Determine the [X, Y] coordinate at the center of the cell enclosing the given text.  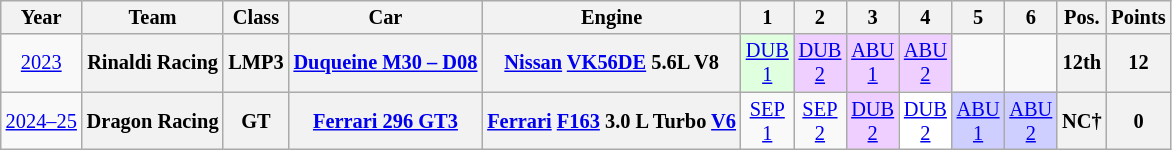
LMP3 [256, 63]
4 [926, 17]
Rinaldi Racing [153, 63]
SEP1 [768, 121]
2023 [42, 63]
Ferrari F163 3.0 L Turbo V6 [612, 121]
SEP2 [820, 121]
Duqueine M30 – D08 [386, 63]
Nissan VK56DE 5.6L V8 [612, 63]
12 [1138, 63]
Pos. [1082, 17]
Points [1138, 17]
3 [872, 17]
Car [386, 17]
Year [42, 17]
NC† [1082, 121]
Ferrari 296 GT3 [386, 121]
Team [153, 17]
2024–25 [42, 121]
Engine [612, 17]
2 [820, 17]
0 [1138, 121]
5 [978, 17]
12th [1082, 63]
1 [768, 17]
Class [256, 17]
DUB1 [768, 63]
GT [256, 121]
Dragon Racing [153, 121]
6 [1030, 17]
